Find where the given text appears and provide that cell's center as (x, y) coordinate. 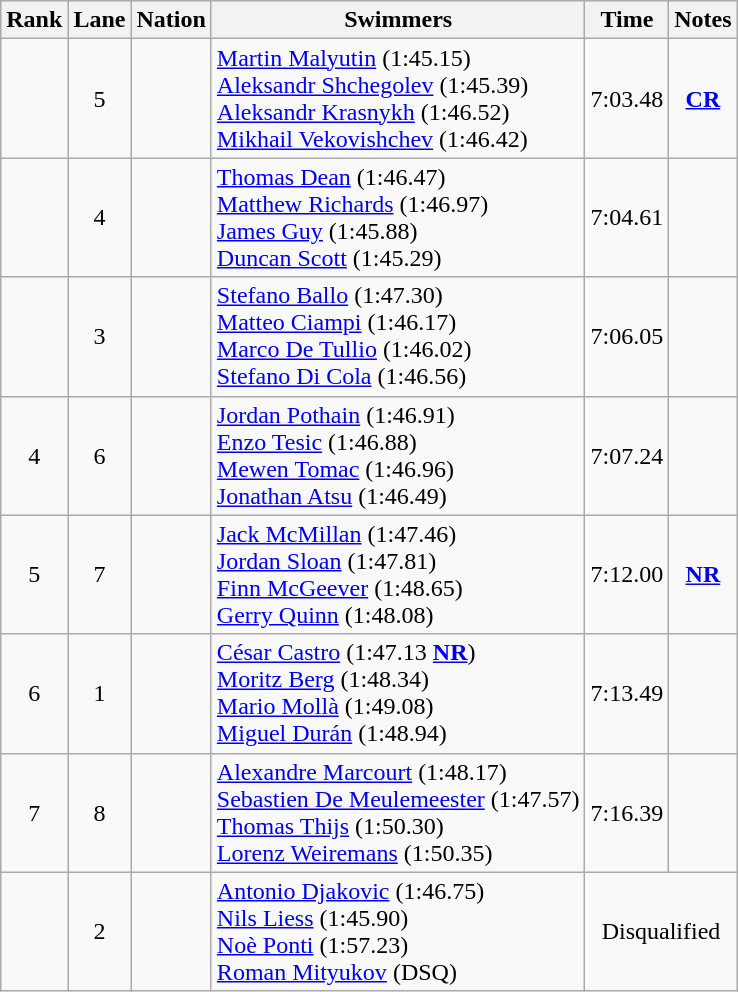
2 (100, 932)
7:06.05 (627, 336)
7:13.49 (627, 694)
7:12.00 (627, 574)
7:16.39 (627, 812)
7:04.61 (627, 218)
Thomas Dean (1:46.47)Matthew Richards (1:46.97)James Guy (1:45.88)Duncan Scott (1:45.29) (398, 218)
CR (703, 98)
Disqualified (661, 932)
Stefano Ballo (1:47.30)Matteo Ciampi (1:46.17)Marco De Tullio (1:46.02)Stefano Di Cola (1:46.56) (398, 336)
Time (627, 20)
1 (100, 694)
8 (100, 812)
Alexandre Marcourt (1:48.17)Sebastien De Meulemeester (1:47.57)Thomas Thijs (1:50.30)Lorenz Weiremans (1:50.35) (398, 812)
Jack McMillan (1:47.46)Jordan Sloan (1:47.81)Finn McGeever (1:48.65)Gerry Quinn (1:48.08) (398, 574)
Antonio Djakovic (1:46.75)Nils Liess (1:45.90)Noè Ponti (1:57.23)Roman Mityukov (DSQ) (398, 932)
NR (703, 574)
Jordan Pothain (1:46.91)Enzo Tesic (1:46.88)Mewen Tomac (1:46.96)Jonathan Atsu (1:46.49) (398, 456)
Rank (34, 20)
3 (100, 336)
7:07.24 (627, 456)
César Castro (1:47.13 NR)Moritz Berg (1:48.34)Mario Mollà (1:49.08) Miguel Durán (1:48.94) (398, 694)
Nation (171, 20)
Notes (703, 20)
7:03.48 (627, 98)
Martin Malyutin (1:45.15)Aleksandr Shchegolev (1:45.39)Aleksandr Krasnykh (1:46.52)Mikhail Vekovishchev (1:46.42) (398, 98)
Swimmers (398, 20)
Lane (100, 20)
